Search for the cell housing the specified text and yield its [x, y] center coordinate. 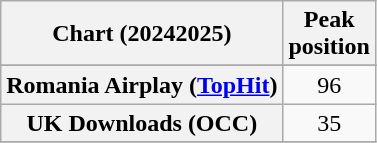
Chart (20242025) [142, 34]
UK Downloads (OCC) [142, 123]
96 [329, 85]
Peakposition [329, 34]
35 [329, 123]
Romania Airplay (TopHit) [142, 85]
